Detect which cell encompasses the target text, then output its [x, y] center coordinate. 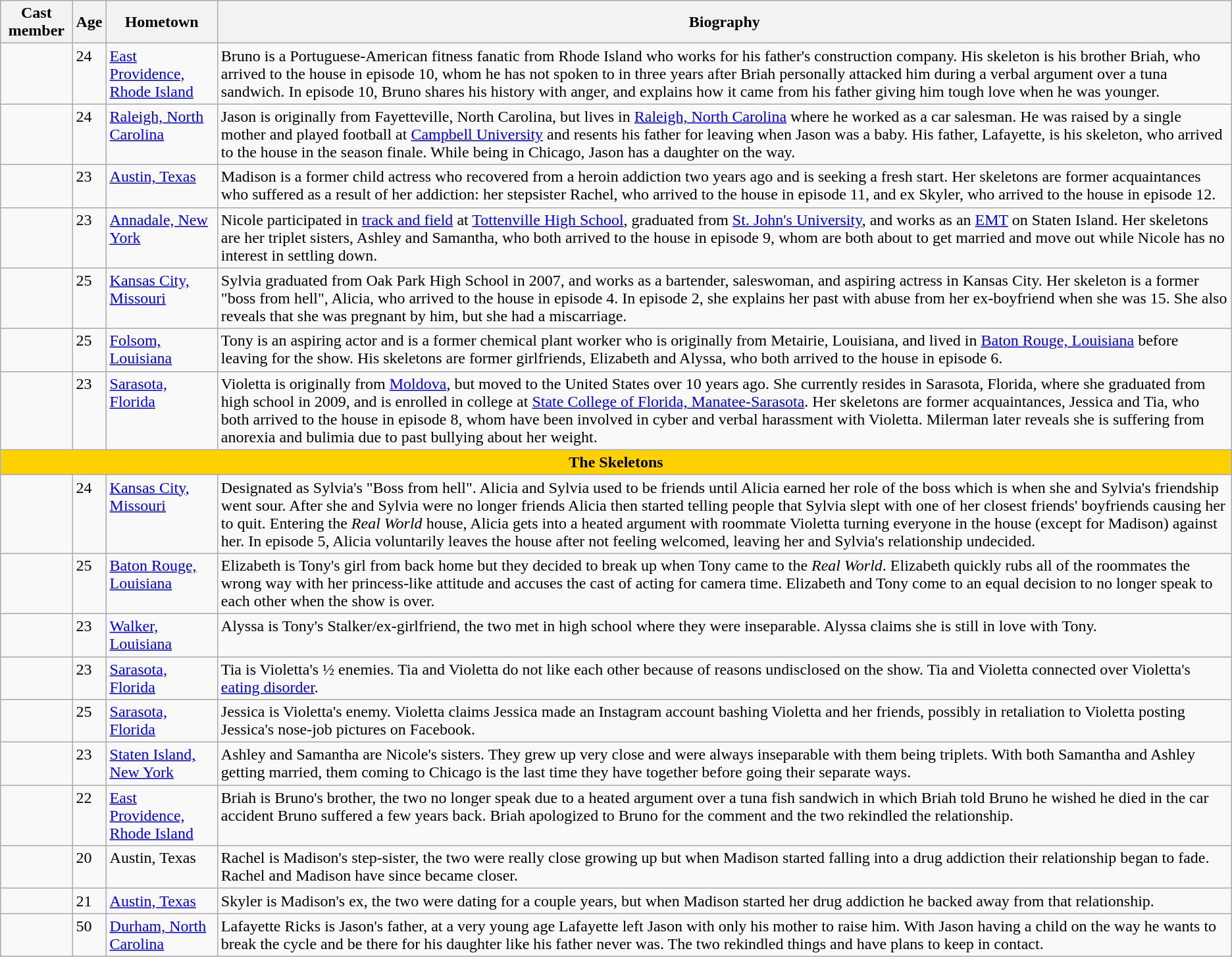
21 [90, 901]
Folsom, Louisiana [162, 350]
Alyssa is Tony's Stalker/ex-girlfriend, the two met in high school where they were inseparable. Alyssa claims she is still in love with Tony. [724, 634]
20 [90, 867]
The Skeletons [616, 462]
Hometown [162, 22]
50 [90, 935]
Baton Rouge, Louisiana [162, 583]
Skyler is Madison's ex, the two were dating for a couple years, but when Madison started her drug addiction he backed away from that relationship. [724, 901]
Staten Island, New York [162, 763]
Cast member [37, 22]
Raleigh, North Carolina [162, 134]
Walker, Louisiana [162, 634]
Age [90, 22]
22 [90, 815]
Durham, North Carolina [162, 935]
Annadale, New York [162, 238]
Biography [724, 22]
